Determine the [x, y] coordinate at the center of the cell enclosing the given text.  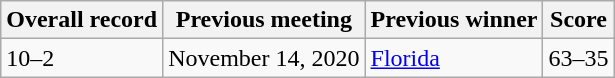
Overall record [82, 20]
10–2 [82, 58]
63–35 [578, 58]
November 14, 2020 [264, 58]
Previous meeting [264, 20]
Previous winner [454, 20]
Score [578, 20]
Florida [454, 58]
